Determine the [x, y] coordinate at the center of the cell enclosing the given text.  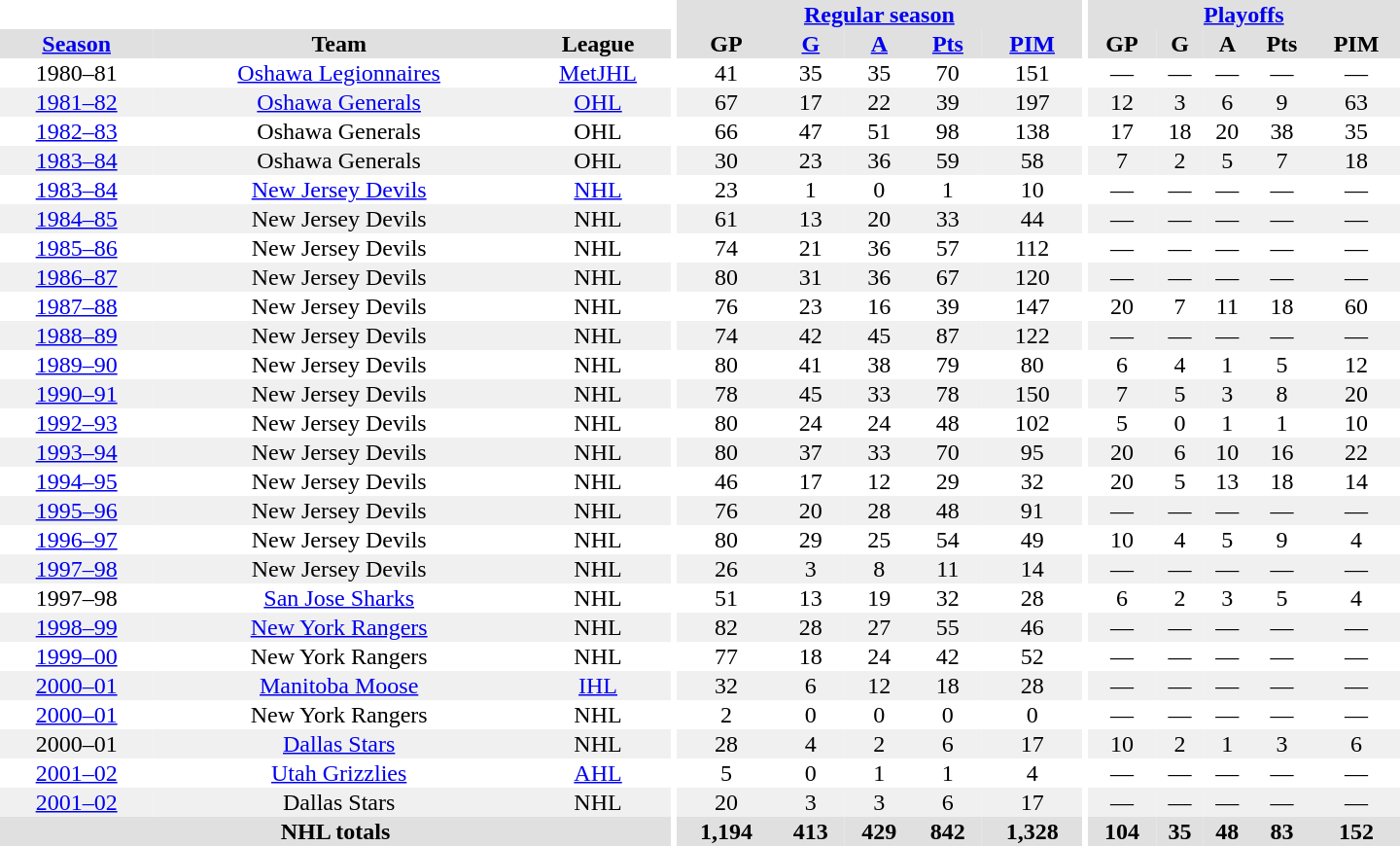
26 [725, 569]
82 [725, 627]
52 [1032, 656]
1987–88 [76, 306]
55 [949, 627]
NHL totals [335, 831]
151 [1032, 73]
League [598, 44]
95 [1032, 452]
122 [1032, 335]
197 [1032, 102]
Playoffs [1244, 15]
37 [811, 452]
1990–91 [76, 394]
San Jose Sharks [338, 598]
120 [1032, 277]
30 [725, 160]
49 [1032, 540]
19 [879, 598]
31 [811, 277]
25 [879, 540]
87 [949, 335]
91 [1032, 511]
1984–85 [76, 219]
44 [1032, 219]
Manitoba Moose [338, 686]
152 [1356, 831]
83 [1281, 831]
Oshawa Legionnaires [338, 73]
150 [1032, 394]
79 [949, 365]
27 [879, 627]
77 [725, 656]
1992–93 [76, 423]
Utah Grizzlies [338, 773]
413 [811, 831]
1985–86 [76, 248]
112 [1032, 248]
1996–97 [76, 540]
1994–95 [76, 481]
1988–89 [76, 335]
Regular season [879, 15]
IHL [598, 686]
21 [811, 248]
60 [1356, 306]
AHL [598, 773]
1,194 [725, 831]
147 [1032, 306]
1993–94 [76, 452]
1982–83 [76, 131]
66 [725, 131]
57 [949, 248]
58 [1032, 160]
1995–96 [76, 511]
842 [949, 831]
98 [949, 131]
1999–00 [76, 656]
102 [1032, 423]
Team [338, 44]
1981–82 [76, 102]
54 [949, 540]
61 [725, 219]
63 [1356, 102]
59 [949, 160]
Season [76, 44]
47 [811, 131]
1986–87 [76, 277]
1998–99 [76, 627]
138 [1032, 131]
1,328 [1032, 831]
1980–81 [76, 73]
1989–90 [76, 365]
MetJHL [598, 73]
429 [879, 831]
104 [1122, 831]
